Find where the given text appears and provide that cell's center as [X, Y] coordinate. 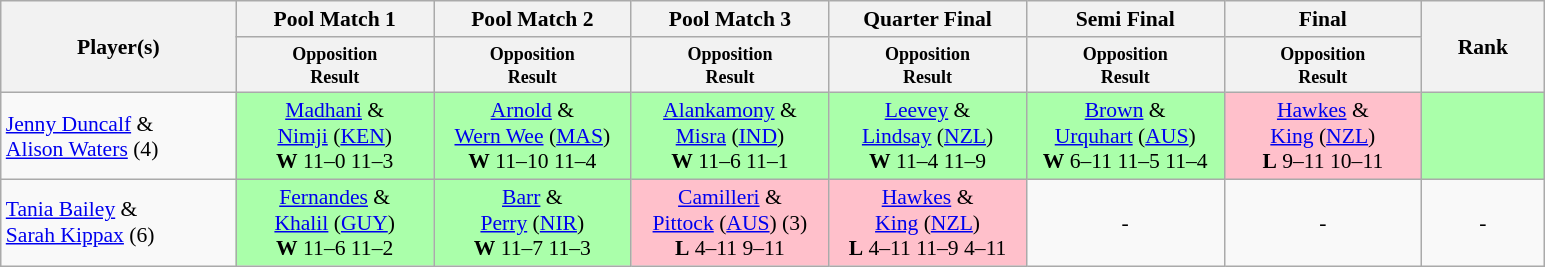
Arnold &Wern Wee (MAS)W 11–10 11–4 [533, 136]
Tania Bailey &Sarah Kippax (6) [118, 224]
Camilleri &Pittock (AUS) (3)L 4–11 9–11 [730, 224]
Hawkes &King (NZL)L 4–11 11–9 4–11 [928, 224]
Jenny Duncalf &Alison Waters (4) [118, 136]
Rank [1484, 47]
Leevey &Lindsay (NZL)W 11–4 11–9 [928, 136]
Hawkes &King (NZL)L 9–11 10–11 [1323, 136]
Quarter Final [928, 19]
Fernandes &Khalil (GUY)W 11–6 11–2 [335, 224]
Final [1323, 19]
Madhani &Nimji (KEN)W 11–0 11–3 [335, 136]
Brown &Urquhart (AUS)W 6–11 11–5 11–4 [1125, 136]
Semi Final [1125, 19]
Pool Match 3 [730, 19]
Barr &Perry (NIR)W 11–7 11–3 [533, 224]
Alankamony &Misra (IND)W 11–6 11–1 [730, 136]
Pool Match 1 [335, 19]
Player(s) [118, 47]
Pool Match 2 [533, 19]
